Detect which cell encompasses the target text, then output its (X, Y) center coordinate. 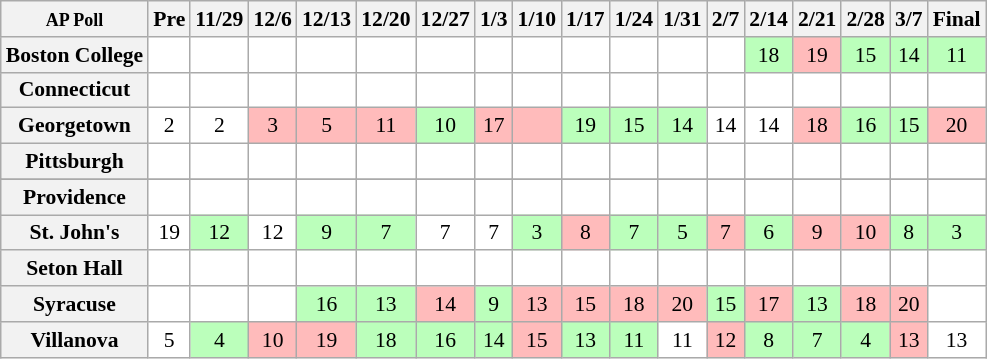
Pittsburgh (74, 162)
Connecticut (74, 90)
11/29 (219, 19)
1/3 (494, 19)
12/6 (272, 19)
1/10 (538, 19)
Villanova (74, 340)
Providence (74, 197)
Seton Hall (74, 269)
2/7 (726, 19)
12/20 (386, 19)
2/14 (768, 19)
3/7 (909, 19)
AP Poll (74, 19)
Final (957, 19)
1/24 (634, 19)
12/13 (326, 19)
2/28 (866, 19)
Boston College (74, 55)
Georgetown (74, 126)
Pre (169, 19)
6 (768, 233)
2/21 (818, 19)
1/17 (586, 19)
1/31 (682, 19)
St. John's (74, 233)
12/27 (446, 19)
Syracuse (74, 304)
